Determine the (x, y) coordinate at the center of the cell enclosing the given text.  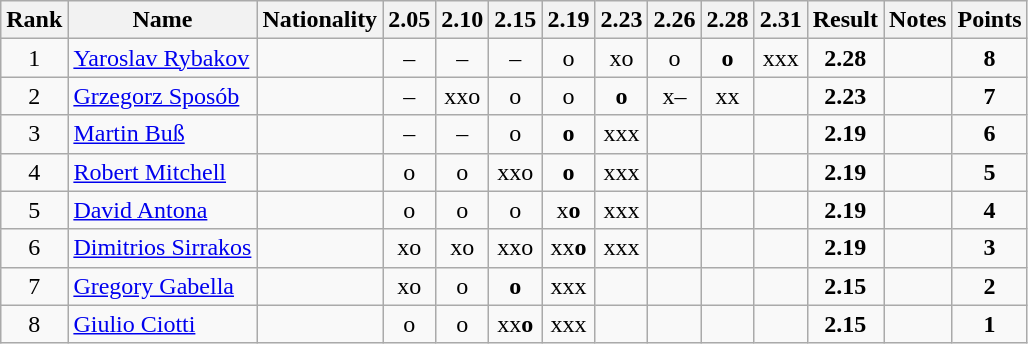
Dimitrios Sirrakos (162, 248)
Gregory Gabella (162, 286)
Rank (34, 20)
x– (674, 96)
Notes (918, 20)
David Antona (162, 210)
Name (162, 20)
Nationality (320, 20)
Yaroslav Rybakov (162, 58)
Grzegorz Sposób (162, 96)
xx (728, 96)
2.05 (410, 20)
Giulio Ciotti (162, 324)
2.10 (462, 20)
2.26 (674, 20)
Points (990, 20)
Martin Buß (162, 134)
Robert Mitchell (162, 172)
2.31 (780, 20)
Result (845, 20)
